Determine the (X, Y) coordinate at the center of the cell enclosing the given text.  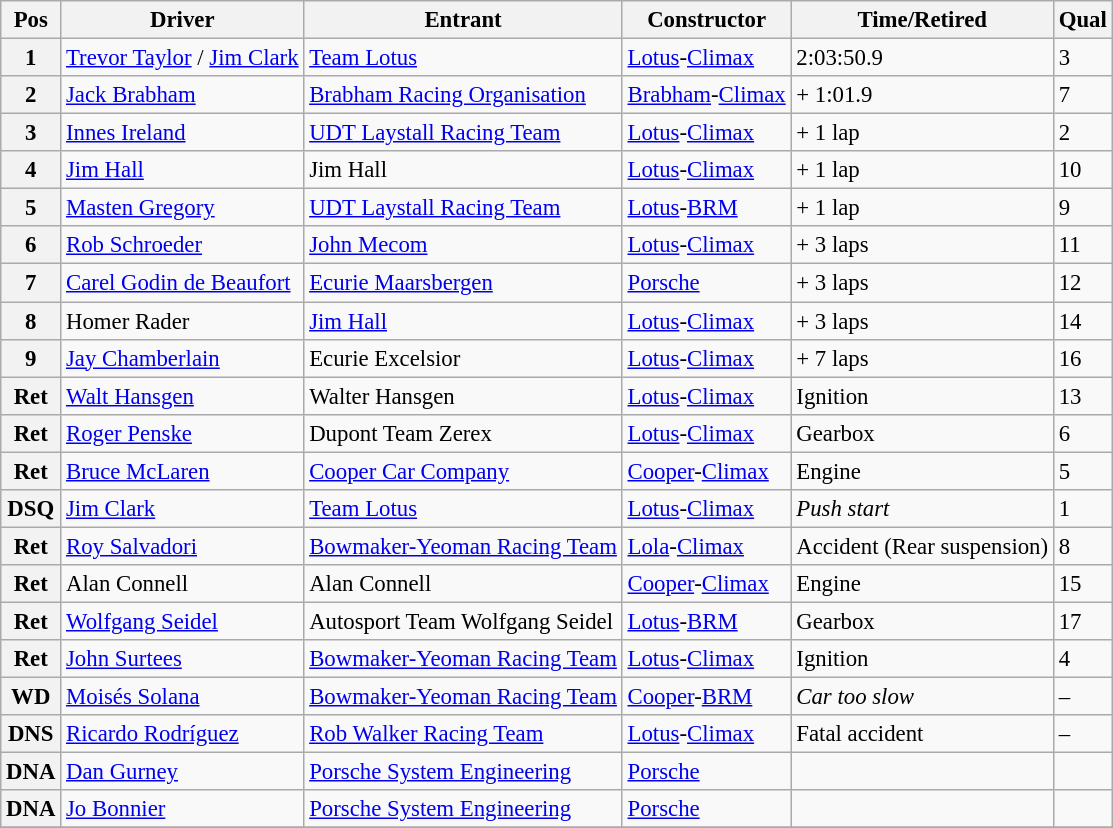
WD (31, 697)
Pos (31, 20)
Carel Godin de Beaufort (182, 283)
2:03:50.9 (922, 58)
Driver (182, 20)
13 (1082, 396)
Constructor (706, 20)
Innes Ireland (182, 133)
Time/Retired (922, 20)
Rob Schroeder (182, 245)
Rob Walker Racing Team (463, 734)
Entrant (463, 20)
Roger Penske (182, 433)
17 (1082, 621)
Push start (922, 509)
Jo Bonnier (182, 809)
12 (1082, 283)
Jim Clark (182, 509)
14 (1082, 321)
15 (1082, 584)
Dupont Team Zerex (463, 433)
10 (1082, 170)
Autosport Team Wolfgang Seidel (463, 621)
Walter Hansgen (463, 396)
11 (1082, 245)
Homer Rader (182, 321)
Moisés Solana (182, 697)
Cooper-BRM (706, 697)
Ricardo Rodríguez (182, 734)
+ 7 laps (922, 358)
Trevor Taylor / Jim Clark (182, 58)
Cooper Car Company (463, 471)
Walt Hansgen (182, 396)
John Surtees (182, 659)
Ecurie Maarsbergen (463, 283)
John Mecom (463, 245)
DSQ (31, 509)
+ 1:01.9 (922, 95)
Fatal accident (922, 734)
Bruce McLaren (182, 471)
Lola-Climax (706, 546)
Roy Salvadori (182, 546)
Brabham Racing Organisation (463, 95)
Jay Chamberlain (182, 358)
Qual (1082, 20)
Car too slow (922, 697)
Ecurie Excelsior (463, 358)
Dan Gurney (182, 772)
DNS (31, 734)
Masten Gregory (182, 208)
Wolfgang Seidel (182, 621)
Accident (Rear suspension) (922, 546)
Jack Brabham (182, 95)
16 (1082, 358)
Brabham-Climax (706, 95)
